Return [x, y] of the center of cell containing provided text 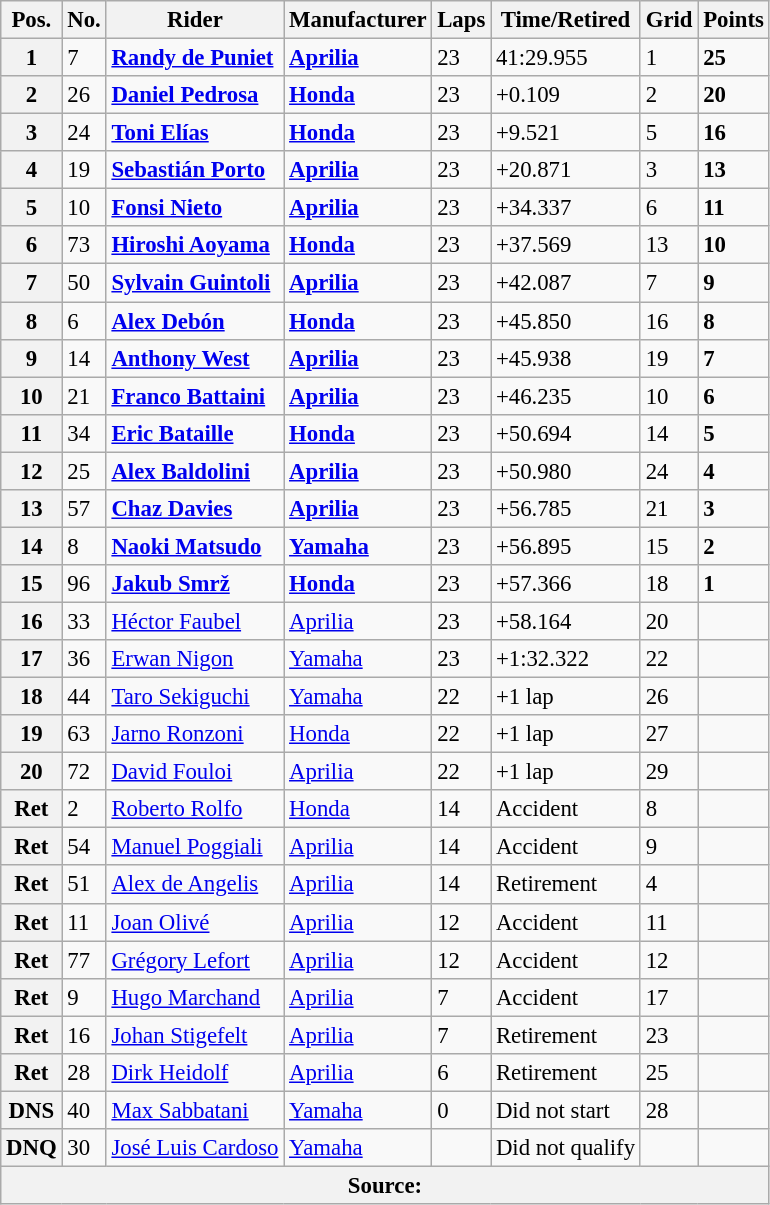
Sebastián Porto [195, 170]
Héctor Faubel [195, 621]
44 [84, 697]
+42.087 [566, 283]
+0.109 [566, 95]
Alex Debón [195, 321]
Randy de Puniet [195, 58]
DNS [32, 1110]
+45.938 [566, 358]
Roberto Rolfo [195, 809]
Taro Sekiguchi [195, 697]
73 [84, 245]
36 [84, 659]
29 [668, 772]
Manufacturer [358, 20]
Rider [195, 20]
+34.337 [566, 208]
Hiroshi Aoyama [195, 245]
Time/Retired [566, 20]
+56.785 [566, 509]
40 [84, 1110]
Jarno Ronzoni [195, 734]
+56.895 [566, 546]
Points [734, 20]
+45.850 [566, 321]
+37.569 [566, 245]
Johan Stigefelt [195, 1035]
+50.694 [566, 433]
Chaz Davies [195, 509]
+58.164 [566, 621]
Franco Battaini [195, 396]
Pos. [32, 20]
José Luis Cardoso [195, 1148]
41:29.955 [566, 58]
Did not qualify [566, 1148]
Grégory Lefort [195, 960]
Did not start [566, 1110]
Toni Elías [195, 133]
Daniel Pedrosa [195, 95]
Naoki Matsudo [195, 546]
57 [84, 509]
Grid [668, 20]
Jakub Smrž [195, 584]
Alex Baldolini [195, 471]
30 [84, 1148]
+20.871 [566, 170]
Manuel Poggiali [195, 847]
50 [84, 283]
+1:32.322 [566, 659]
63 [84, 734]
Max Sabbatani [195, 1110]
Dirk Heidolf [195, 1073]
27 [668, 734]
No. [84, 20]
Laps [462, 20]
0 [462, 1110]
+50.980 [566, 471]
Source: [385, 1185]
+46.235 [566, 396]
Anthony West [195, 358]
David Fouloi [195, 772]
33 [84, 621]
51 [84, 885]
Erwan Nigon [195, 659]
+9.521 [566, 133]
54 [84, 847]
Fonsi Nieto [195, 208]
96 [84, 584]
72 [84, 772]
34 [84, 433]
Eric Bataille [195, 433]
DNQ [32, 1148]
Sylvain Guintoli [195, 283]
Hugo Marchand [195, 997]
+57.366 [566, 584]
Alex de Angelis [195, 885]
77 [84, 960]
Joan Olivé [195, 922]
